For the text-containing cell, return its midpoint in (X, Y) coordinate format. 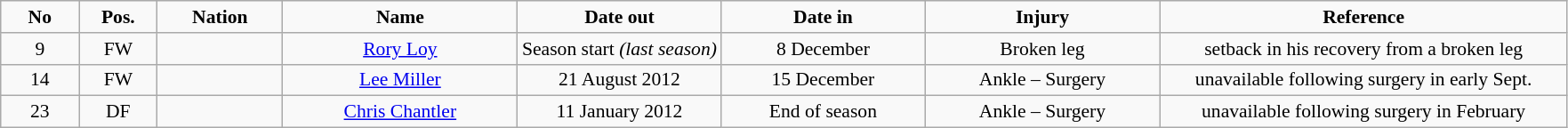
Reference (1363, 17)
No (40, 17)
unavailable following surgery in February (1363, 112)
Pos. (118, 17)
23 (40, 112)
End of season (824, 112)
14 (40, 80)
Date out (619, 17)
15 December (824, 80)
Chris Chantler (400, 112)
Name (400, 17)
9 (40, 49)
unavailable following surgery in early Sept. (1363, 80)
Nation (221, 17)
Rory Loy (400, 49)
Season start (last season) (619, 49)
Date in (824, 17)
8 December (824, 49)
Injury (1042, 17)
11 January 2012 (619, 112)
DF (118, 112)
setback in his recovery from a broken leg (1363, 49)
Broken leg (1042, 49)
21 August 2012 (619, 80)
Lee Miller (400, 80)
